Output the [X, Y] coordinate of the center of the cell containing the given text.  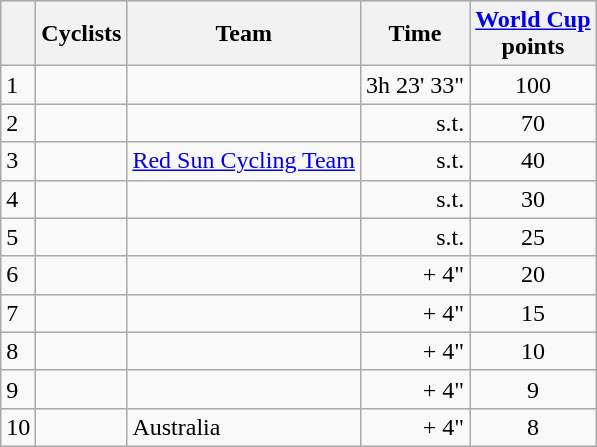
2 [18, 123]
Australia [244, 427]
20 [533, 275]
1 [18, 85]
30 [533, 199]
Cyclists [82, 34]
Time [414, 34]
6 [18, 275]
100 [533, 85]
Red Sun Cycling Team [244, 161]
40 [533, 161]
5 [18, 237]
15 [533, 313]
70 [533, 123]
7 [18, 313]
25 [533, 237]
3 [18, 161]
Team [244, 34]
4 [18, 199]
3h 23' 33" [414, 85]
World Cuppoints [533, 34]
